Output the (x, y) coordinate of the center of the cell containing the given text.  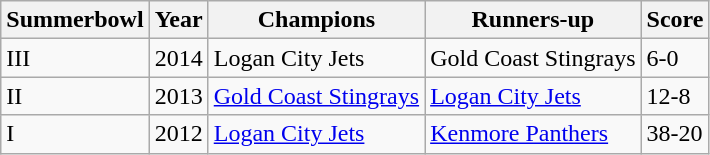
I (75, 134)
12-8 (675, 96)
2014 (178, 58)
Runners-up (533, 20)
38-20 (675, 134)
Kenmore Panthers (533, 134)
2013 (178, 96)
6-0 (675, 58)
Score (675, 20)
Summerbowl (75, 20)
2012 (178, 134)
II (75, 96)
Year (178, 20)
Champions (316, 20)
III (75, 58)
